Find where the given text appears and provide that cell's center as [X, Y] coordinate. 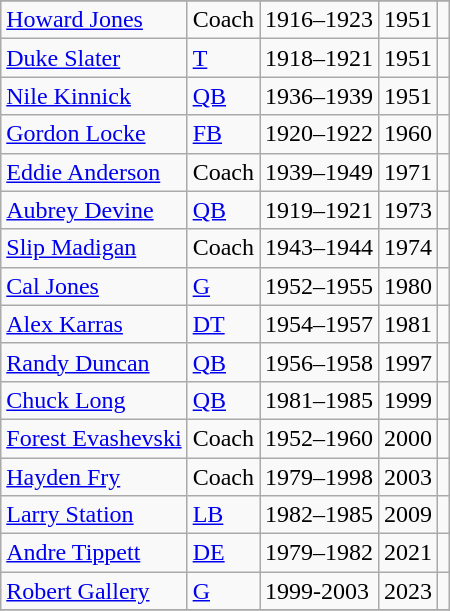
1973 [408, 210]
Hayden Fry [94, 477]
Eddie Anderson [94, 172]
1956–1958 [320, 362]
1981 [408, 324]
1979–1982 [320, 553]
T [223, 58]
2021 [408, 553]
1920–1922 [320, 134]
Slip Madigan [94, 248]
2023 [408, 591]
Robert Gallery [94, 591]
1954–1957 [320, 324]
Andre Tippett [94, 553]
LB [223, 515]
1943–1944 [320, 248]
1939–1949 [320, 172]
Nile Kinnick [94, 96]
Gordon Locke [94, 134]
DE [223, 553]
Aubrey Devine [94, 210]
2009 [408, 515]
1981–1985 [320, 400]
1999 [408, 400]
Duke Slater [94, 58]
1952–1960 [320, 438]
1982–1985 [320, 515]
1936–1939 [320, 96]
1974 [408, 248]
2000 [408, 438]
1919–1921 [320, 210]
1999-2003 [320, 591]
Chuck Long [94, 400]
DT [223, 324]
Larry Station [94, 515]
Cal Jones [94, 286]
1916–1923 [320, 20]
Randy Duncan [94, 362]
1997 [408, 362]
1918–1921 [320, 58]
FB [223, 134]
1971 [408, 172]
1952–1955 [320, 286]
1980 [408, 286]
Alex Karras [94, 324]
1960 [408, 134]
1979–1998 [320, 477]
Forest Evashevski [94, 438]
Howard Jones [94, 20]
2003 [408, 477]
